Find where the given text appears and provide that cell's center as (X, Y) coordinate. 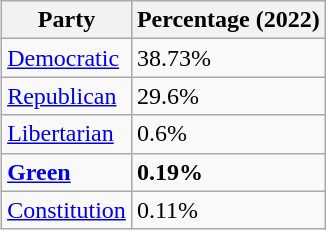
Constitution (67, 210)
Republican (67, 96)
Party (67, 20)
Green (67, 172)
Democratic (67, 58)
0.6% (228, 134)
38.73% (228, 58)
Percentage (2022) (228, 20)
0.11% (228, 210)
0.19% (228, 172)
29.6% (228, 96)
Libertarian (67, 134)
